Return [X, Y] of the center of cell containing provided text 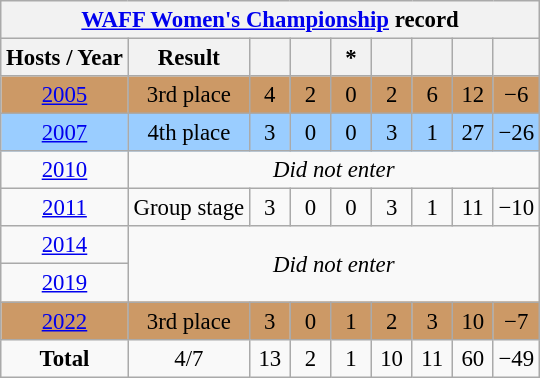
4th place [188, 133]
2014 [64, 245]
2007 [64, 133]
2022 [64, 321]
13 [270, 358]
27 [472, 133]
60 [472, 358]
−10 [516, 208]
6 [432, 95]
* [352, 58]
2011 [64, 208]
4/7 [188, 358]
Result [188, 58]
12 [472, 95]
2010 [64, 170]
−6 [516, 95]
Hosts / Year [64, 58]
−26 [516, 133]
−49 [516, 358]
Group stage [188, 208]
WAFF Women's Championship record [270, 20]
2005 [64, 95]
−7 [516, 321]
Total [64, 358]
4 [270, 95]
2019 [64, 283]
